Search for the cell housing the specified text and yield its (X, Y) center coordinate. 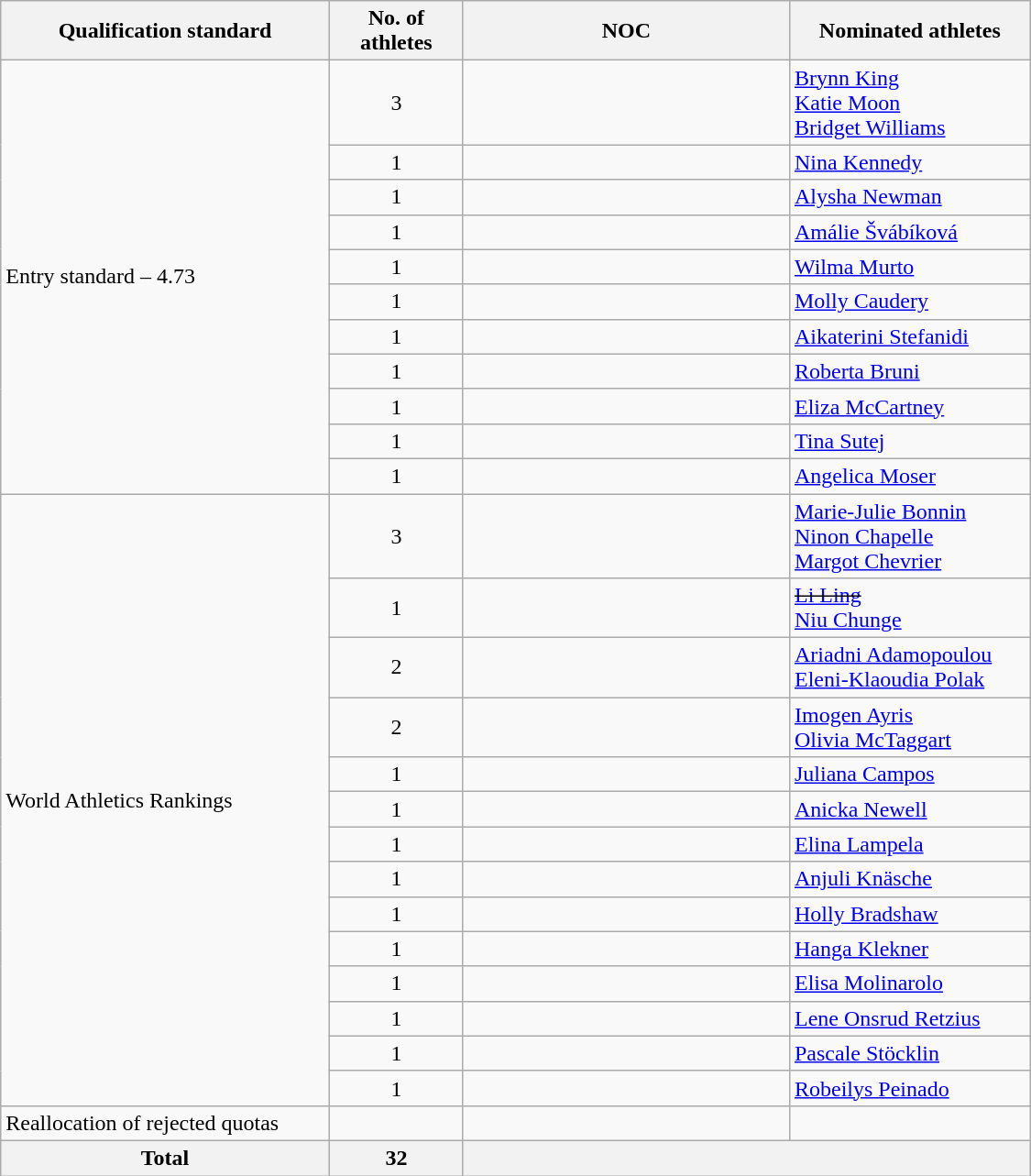
Aikaterini Stefanidi (909, 336)
Imogen AyrisOlivia McTaggart (909, 728)
Alysha Newman (909, 197)
Anjuli Knäsche (909, 879)
Pascale Stöcklin (909, 1053)
World Athletics Rankings (165, 799)
Anicka Newell (909, 809)
Eliza McCartney (909, 406)
Ariadni AdamopoulouEleni-Klaoudia Polak (909, 667)
Qualification standard (165, 31)
Wilma Murto (909, 267)
Elina Lampela (909, 844)
Juliana Campos (909, 775)
Entry standard – 4.73 (165, 277)
Nominated athletes (909, 31)
Tina Sutej (909, 441)
Hanga Klekner (909, 949)
32 (396, 1158)
Brynn KingKatie MoonBridget Williams (909, 103)
Amálie Švábíková (909, 232)
Lene Onsrud Retzius (909, 1018)
Angelica Moser (909, 476)
Elisa Molinarolo (909, 984)
Li LingNiu Chunge (909, 609)
Roberta Bruni (909, 371)
Marie-Julie BonninNinon ChapelleMargot Chevrier (909, 535)
Nina Kennedy (909, 162)
Total (165, 1158)
NOC (626, 31)
Robeilys Peinado (909, 1088)
No. of athletes (396, 31)
Reallocation of rejected quotas (165, 1123)
Molly Caudery (909, 302)
Holly Bradshaw (909, 914)
